Capture the cell that displays the provided text and extract its [X, Y] central coordinate. 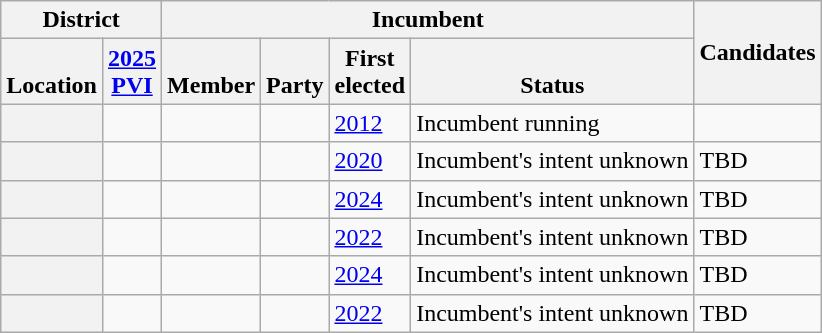
Incumbent running [552, 123]
Candidates [758, 52]
2025PVI [132, 72]
Member [212, 72]
Location [52, 72]
Party [295, 72]
Status [552, 72]
Incumbent [428, 20]
Firstelected [370, 72]
District [82, 20]
2020 [370, 161]
2012 [370, 123]
